Output the (X, Y) coordinate of the center of the cell containing the given text.  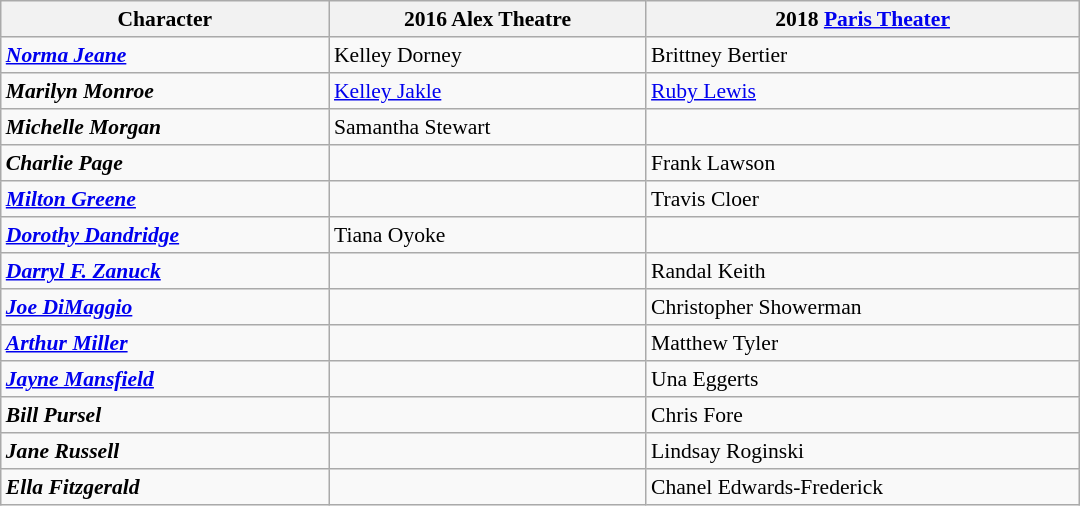
Travis Cloer (862, 199)
Chanel Edwards-Frederick (862, 488)
2018 Paris Theater (862, 19)
Arthur Miller (165, 344)
Lindsay Roginski (862, 452)
Matthew Tyler (862, 344)
Darryl F. Zanuck (165, 271)
Character (165, 19)
Brittney Bertier (862, 55)
Christopher Showerman (862, 308)
Randal Keith (862, 271)
Milton Greene (165, 199)
Michelle Morgan (165, 127)
Kelley Dorney (488, 55)
Tiana Oyoke (488, 235)
Ella Fitzgerald (165, 488)
Frank Lawson (862, 163)
Chris Fore (862, 416)
Jayne Mansfield (165, 380)
Dorothy Dandridge (165, 235)
Norma Jeane (165, 55)
Bill Pursel (165, 416)
Jane Russell (165, 452)
Una Eggerts (862, 380)
Charlie Page (165, 163)
Ruby Lewis (862, 91)
2016 Alex Theatre (488, 19)
Samantha Stewart (488, 127)
Marilyn Monroe (165, 91)
Joe DiMaggio (165, 308)
Kelley Jakle (488, 91)
